Return the (X, Y) coordinate for the center point of the cell that contains the specified text.  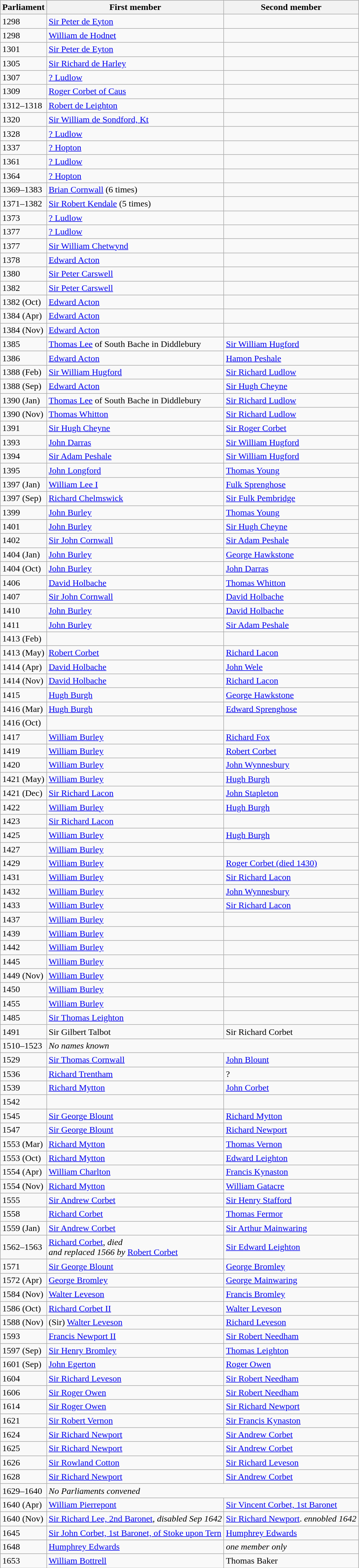
1382 (Oct) (24, 302)
1558 (24, 1214)
Richard Corbet (135, 1214)
1427 (24, 849)
1402 (24, 540)
1584 (Nov) (24, 1294)
1378 (24, 260)
1384 (Apr) (24, 316)
1586 (Oct) (24, 1308)
1384 (Nov) (24, 330)
1604 (24, 1378)
? (291, 1074)
Thomas Leighton (291, 1350)
1380 (24, 274)
1554 (Nov) (24, 1186)
1399 (24, 512)
Sir Henry Bromley (135, 1350)
Sir Edward Leighton (291, 1247)
1559 (Jan) (24, 1228)
1529 (24, 1060)
1397 (Sep) (24, 498)
John Stapleton (291, 793)
1437 (24, 919)
1361 (24, 161)
1626 (24, 1463)
Richard Newport (291, 1130)
1404 (Oct) (24, 569)
Thomas Fermor (291, 1214)
John Corbet (291, 1088)
1429 (24, 863)
1414 (Apr) (24, 667)
Sir Richard Corbet (291, 1032)
1407 (24, 597)
1401 (24, 526)
William Pierrepont (135, 1505)
Edward Leighton (291, 1158)
Sir Robert Vernon (135, 1421)
1547 (24, 1130)
1388 (Feb) (24, 372)
Sir Roger Corbet (291, 428)
1421 (May) (24, 779)
1450 (24, 990)
1625 (24, 1449)
Richard Corbet II (135, 1308)
Fulk Sprenghose (291, 484)
1562–1563 (24, 1247)
one member only (291, 1547)
1571 (24, 1266)
1410 (24, 611)
1312–1318 (24, 105)
1369–1383 (24, 190)
Thomas Vernon (291, 1144)
John Blount (291, 1060)
1307 (24, 77)
1301 (24, 49)
1536 (24, 1074)
1382 (24, 288)
Richard Chelmswick (135, 498)
1413 (Feb) (24, 639)
Edward Sprenghose (291, 709)
William Gatacre (291, 1186)
1391 (24, 428)
1653 (24, 1561)
1371–1382 (24, 204)
1416 (Oct) (24, 723)
1386 (24, 358)
Francis Bromley (291, 1294)
1417 (24, 737)
1390 (Jan) (24, 400)
George Mainwaring (291, 1280)
1337 (24, 147)
1553 (Mar) (24, 1144)
Sir Francis Kynaston (291, 1421)
1390 (Nov) (24, 414)
1416 (Mar) (24, 709)
1439 (24, 934)
Sir William Chetwynd (135, 246)
1411 (24, 625)
1394 (24, 456)
1373 (24, 218)
1414 (Nov) (24, 681)
1413 (May) (24, 653)
1539 (24, 1088)
Francis Kynaston (291, 1172)
1597 (Sep) (24, 1350)
Brian Cornwall (6 times) (135, 190)
Richard Corbet, died and replaced 1566 by Robert Corbet (135, 1247)
Sir John Corbet, 1st Baronet, of Stoke upon Tern (135, 1533)
Roger Owen (291, 1364)
Richard Fox (291, 737)
1510–1523 (24, 1046)
William Lee I (135, 484)
Richard Trentham (135, 1074)
Sir Henry Stafford (291, 1200)
1628 (24, 1477)
Sir Rowland Cotton (135, 1463)
Thomas Baker (291, 1561)
Sir Arthur Mainwaring (291, 1228)
1588 (Nov) (24, 1322)
1545 (24, 1116)
1420 (24, 765)
1572 (Apr) (24, 1280)
1491 (24, 1032)
John Egerton (135, 1364)
1406 (24, 583)
1621 (24, 1421)
1393 (24, 442)
1415 (24, 695)
1614 (24, 1407)
1542 (24, 1102)
Francis Newport II (135, 1336)
1423 (24, 821)
First member (135, 7)
1629–1640 (24, 1491)
1445 (24, 962)
1640 (Nov) (24, 1519)
No names known (202, 1046)
1553 (Oct) (24, 1158)
1640 (Apr) (24, 1505)
Sir Thomas Cornwall (135, 1060)
(Sir) Walter Leveson (135, 1322)
1648 (24, 1547)
1397 (Jan) (24, 484)
William Bottrell (135, 1561)
1419 (24, 751)
1442 (24, 948)
Second member (291, 7)
1404 (Jan) (24, 554)
1385 (24, 344)
Sir Vincent Corbet, 1st Baronet (291, 1505)
Sir Gilbert Talbot (135, 1032)
1601 (Sep) (24, 1364)
1433 (24, 905)
Sir Thomas Leighton (135, 1018)
1606 (24, 1393)
1431 (24, 877)
1593 (24, 1336)
1624 (24, 1435)
John Longford (135, 470)
Sir Richard Newport. ennobled 1642 (291, 1519)
Hamon Peshale (291, 358)
John Wele (291, 667)
1485 (24, 1018)
No Parliaments convened (202, 1491)
Roger Corbet of Caus (135, 91)
Parliament (24, 7)
Roger Corbet (died 1430) (291, 863)
Richard Leveson (291, 1322)
Sir Fulk Pembridge (291, 498)
1395 (24, 470)
Sir William de Sondford, Kt (135, 119)
1422 (24, 807)
1388 (Sep) (24, 386)
Sir Richard de Harley (135, 63)
Sir Robert Kendale (5 times) (135, 204)
1449 (Nov) (24, 976)
1364 (24, 176)
1309 (24, 91)
Robert de Leighton (135, 105)
1328 (24, 133)
1554 (Apr) (24, 1172)
William Charlton (135, 1172)
1320 (24, 119)
William de Hodnet (135, 35)
1421 (Dec) (24, 793)
1425 (24, 835)
1645 (24, 1533)
1555 (24, 1200)
1305 (24, 63)
1455 (24, 1004)
1432 (24, 891)
Sir Richard Lee, 2nd Baronet, disabled Sep 1642 (135, 1519)
